Return [X, Y] of the center of cell containing provided text 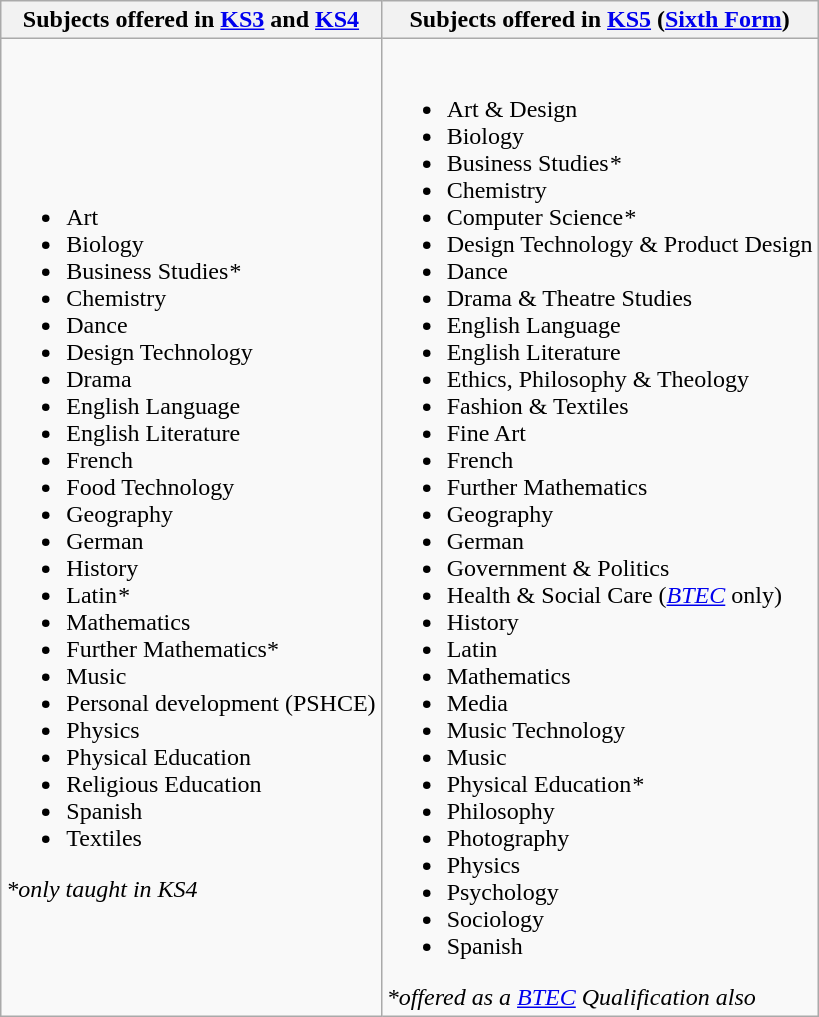
Subjects offered in KS3 and KS4 [191, 20]
Subjects offered in KS5 (Sixth Form) [600, 20]
